Return the (X, Y) coordinate for the center point of the cell that contains the specified text.  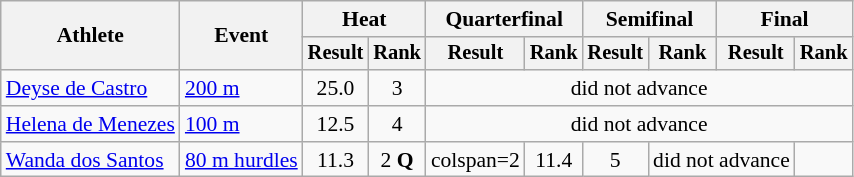
Event (242, 36)
Semifinal (649, 19)
Helena de Menezes (90, 124)
Athlete (90, 36)
12.5 (336, 124)
Deyse de Castro (90, 88)
4 (397, 124)
25.0 (336, 88)
3 (397, 88)
200 m (242, 88)
Quarterfinal (504, 19)
Heat (364, 19)
100 m (242, 124)
Final (785, 19)
